Detect which cell encompasses the target text, then output its [x, y] center coordinate. 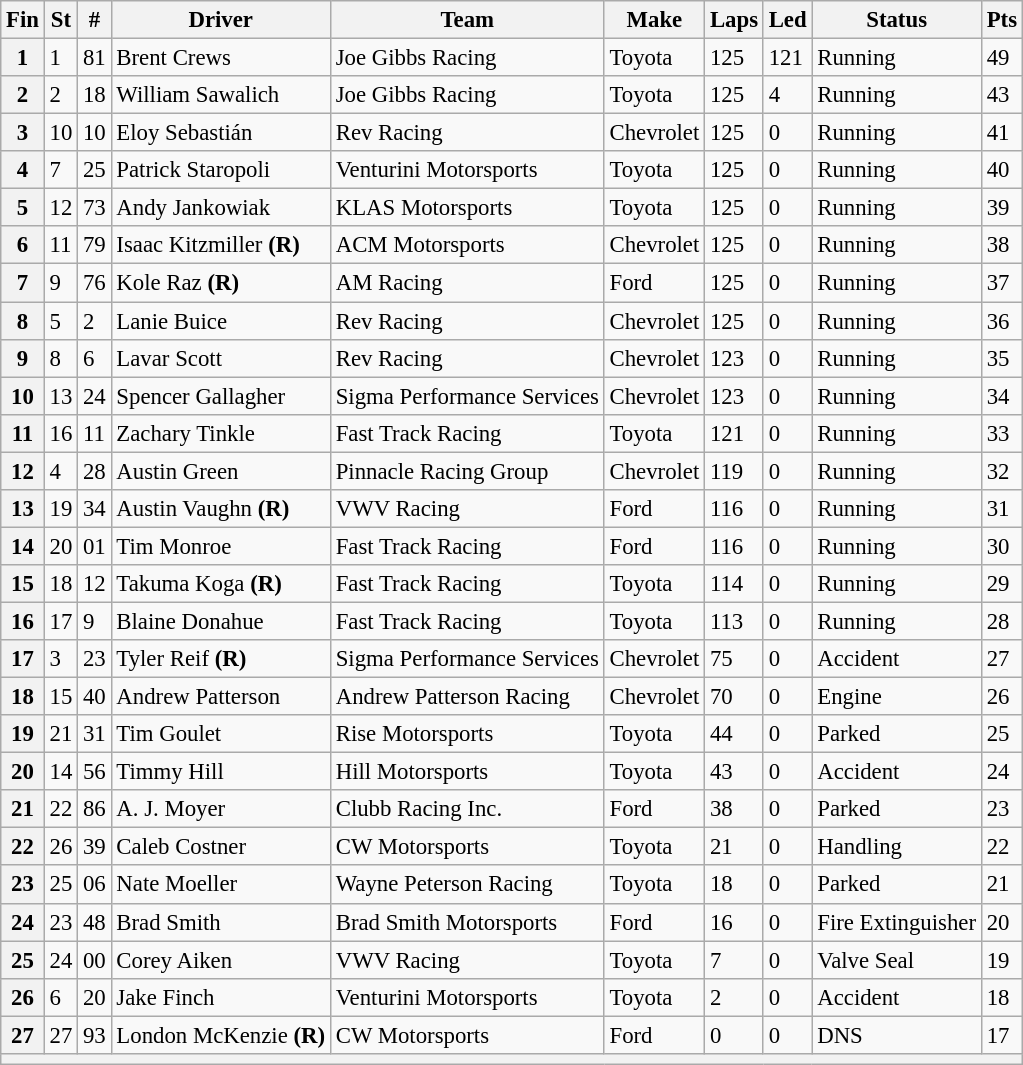
AM Racing [467, 283]
29 [1002, 584]
London McKenzie (R) [220, 1035]
70 [734, 697]
Patrick Staropoli [220, 170]
79 [94, 245]
119 [734, 471]
Led [788, 20]
Isaac Kitzmiller (R) [220, 245]
37 [1002, 283]
Corey Aiken [220, 960]
Clubb Racing Inc. [467, 809]
Status [896, 20]
KLAS Motorsports [467, 208]
48 [94, 922]
Nate Moeller [220, 885]
56 [94, 772]
86 [94, 809]
Andy Jankowiak [220, 208]
30 [1002, 546]
75 [734, 659]
Austin Vaughn (R) [220, 509]
41 [1002, 133]
Laps [734, 20]
Team [467, 20]
73 [94, 208]
St [60, 20]
Timmy Hill [220, 772]
33 [1002, 433]
Kole Raz (R) [220, 283]
Blaine Donahue [220, 621]
Driver [220, 20]
A. J. Moyer [220, 809]
Make [654, 20]
06 [94, 885]
Caleb Costner [220, 847]
Spencer Gallagher [220, 396]
113 [734, 621]
# [94, 20]
Takuma Koga (R) [220, 584]
Zachary Tinkle [220, 433]
Pinnacle Racing Group [467, 471]
ACM Motorsports [467, 245]
DNS [896, 1035]
Fire Extinguisher [896, 922]
Eloy Sebastián [220, 133]
Lavar Scott [220, 358]
93 [94, 1035]
81 [94, 58]
Wayne Peterson Racing [467, 885]
Austin Green [220, 471]
114 [734, 584]
Fin [23, 20]
William Sawalich [220, 95]
32 [1002, 471]
Tim Goulet [220, 734]
Pts [1002, 20]
44 [734, 734]
01 [94, 546]
Engine [896, 697]
Jake Finch [220, 997]
Lanie Buice [220, 321]
00 [94, 960]
76 [94, 283]
Tyler Reif (R) [220, 659]
Andrew Patterson Racing [467, 697]
36 [1002, 321]
Rise Motorsports [467, 734]
Brad Smith Motorsports [467, 922]
35 [1002, 358]
Brent Crews [220, 58]
49 [1002, 58]
Hill Motorsports [467, 772]
Valve Seal [896, 960]
Andrew Patterson [220, 697]
Brad Smith [220, 922]
Tim Monroe [220, 546]
Handling [896, 847]
